Locate the cell with the specified text and output its [x, y] center coordinate. 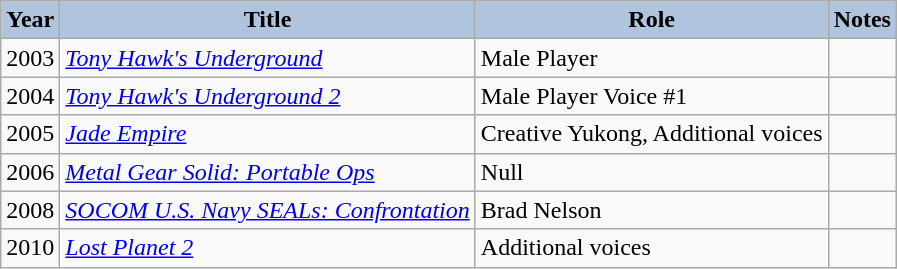
Brad Nelson [652, 210]
2008 [30, 210]
Creative Yukong, Additional voices [652, 134]
Male Player [652, 58]
Additional voices [652, 248]
2010 [30, 248]
2003 [30, 58]
Null [652, 172]
Lost Planet 2 [268, 248]
Metal Gear Solid: Portable Ops [268, 172]
2004 [30, 96]
SOCOM U.S. Navy SEALs: Confrontation [268, 210]
Role [652, 20]
Year [30, 20]
Notes [862, 20]
Male Player Voice #1 [652, 96]
Tony Hawk's Underground 2 [268, 96]
Jade Empire [268, 134]
Title [268, 20]
Tony Hawk's Underground [268, 58]
2005 [30, 134]
2006 [30, 172]
